Capture the cell that displays the provided text and extract its (x, y) central coordinate. 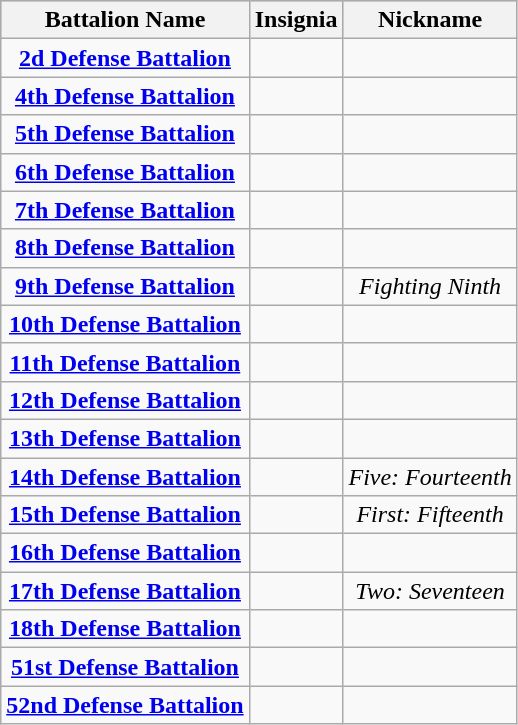
Insignia (296, 20)
Fighting Ninth (430, 286)
Five: Fourteenth (430, 477)
17th Defense Battalion (125, 591)
7th Defense Battalion (125, 210)
2d Defense Battalion (125, 58)
16th Defense Battalion (125, 553)
Battalion Name (125, 20)
4th Defense Battalion (125, 96)
51st Defense Battalion (125, 667)
5th Defense Battalion (125, 134)
8th Defense Battalion (125, 248)
12th Defense Battalion (125, 400)
18th Defense Battalion (125, 629)
14th Defense Battalion (125, 477)
First: Fifteenth (430, 515)
15th Defense Battalion (125, 515)
Nickname (430, 20)
6th Defense Battalion (125, 172)
Two: Seventeen (430, 591)
13th Defense Battalion (125, 438)
9th Defense Battalion (125, 286)
10th Defense Battalion (125, 324)
52nd Defense Battalion (125, 705)
11th Defense Battalion (125, 362)
